From the cell containing the given text, extract its center point as (x, y) coordinate. 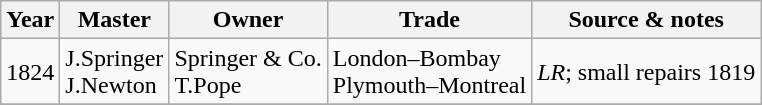
Source & notes (646, 20)
Owner (248, 20)
Master (114, 20)
J.SpringerJ.Newton (114, 72)
London–BombayPlymouth–Montreal (429, 72)
1824 (30, 72)
Year (30, 20)
LR; small repairs 1819 (646, 72)
Trade (429, 20)
Springer & Co.T.Pope (248, 72)
